Return the (x, y) coordinate for the center point of the cell that contains the specified text.  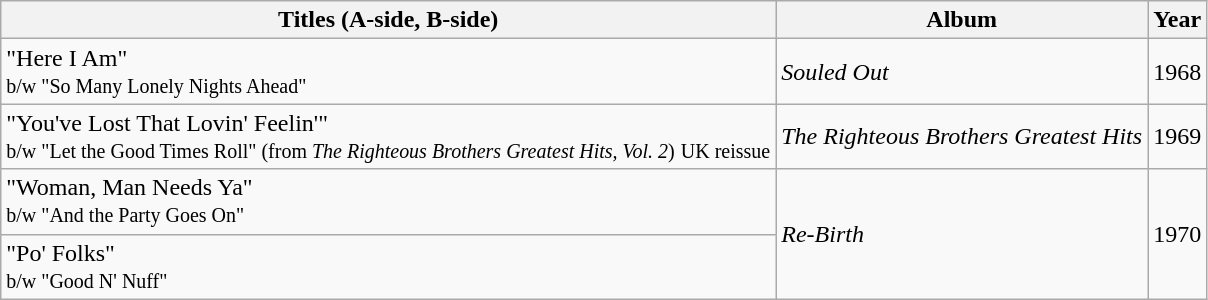
1969 (1178, 136)
The Righteous Brothers Greatest Hits (962, 136)
1970 (1178, 234)
"You've Lost That Lovin' Feelin'"b/w "Let the Good Times Roll" (from The Righteous Brothers Greatest Hits, Vol. 2) UK reissue (388, 136)
"Po' Folks"b/w "Good N' Nuff" (388, 266)
"Woman, Man Needs Ya"b/w "And the Party Goes On" (388, 202)
Album (962, 20)
Titles (A-side, B-side) (388, 20)
Year (1178, 20)
Souled Out (962, 72)
"Here I Am"b/w "So Many Lonely Nights Ahead" (388, 72)
Re-Birth (962, 234)
1968 (1178, 72)
